Output the [X, Y] coordinate of the center of the cell containing the given text.  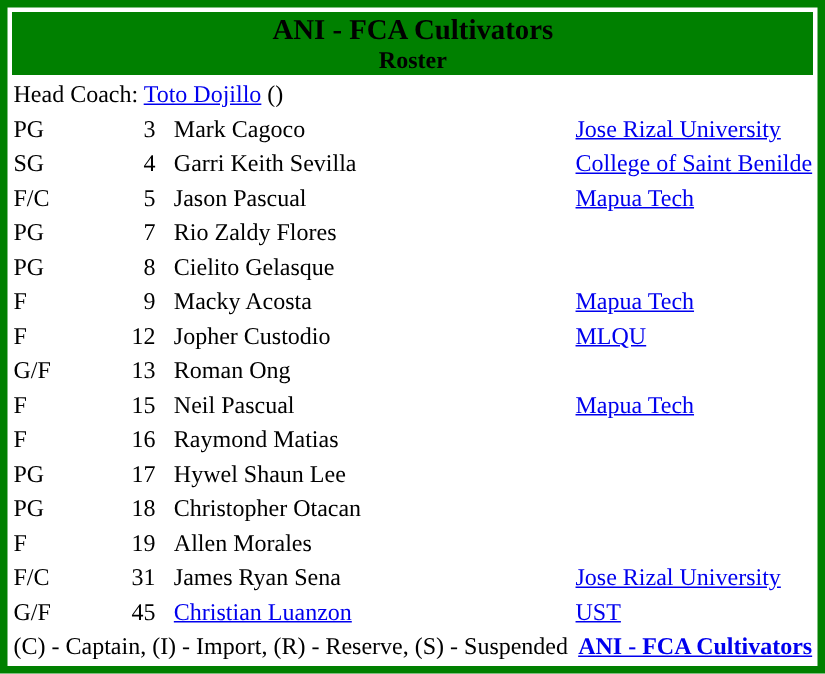
(C) - Captain, (I) - Import, (R) - Reserve, (S) - Suspended [291, 647]
13 [129, 371]
16 [129, 439]
18 [129, 509]
19 [129, 543]
45 [129, 612]
7 [129, 233]
Macky Acosta [370, 301]
Christopher Otacan [370, 509]
Allen Morales [370, 543]
MLQU [694, 336]
Hywel Shaun Lee [370, 474]
Christian Luanzon [370, 612]
31 [129, 577]
Jopher Custodio [370, 336]
8 [129, 267]
9 [129, 301]
Jason Pascual [370, 198]
Roman Ong [370, 371]
Garri Keith Sevilla [370, 163]
Neil Pascual [370, 405]
Raymond Matias [370, 439]
15 [129, 405]
Head Coach: Toto Dojillo () [291, 95]
College of Saint Benilde [694, 163]
UST [694, 612]
ANI - FCA Cultivators [694, 647]
4 [129, 163]
5 [129, 198]
James Ryan Sena [370, 577]
17 [129, 474]
Cielito Gelasque [370, 267]
SG [54, 163]
12 [129, 336]
3 [129, 129]
Rio Zaldy Flores [370, 233]
ANI - FCA CultivatorsRoster [413, 44]
Mark Cagoco [370, 129]
